Detect which cell encompasses the target text, then output its [x, y] center coordinate. 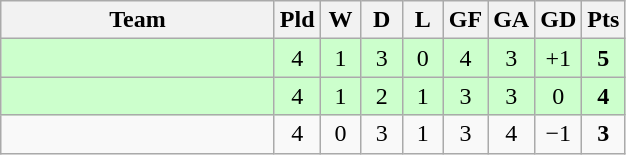
W [340, 20]
GA [512, 20]
+1 [558, 58]
D [382, 20]
L [422, 20]
Pts [604, 20]
5 [604, 58]
GF [465, 20]
Pld [297, 20]
−1 [558, 134]
GD [558, 20]
2 [382, 96]
Team [138, 20]
